Scan for the cell matching the given text and deliver its (X, Y) coordinate at center. 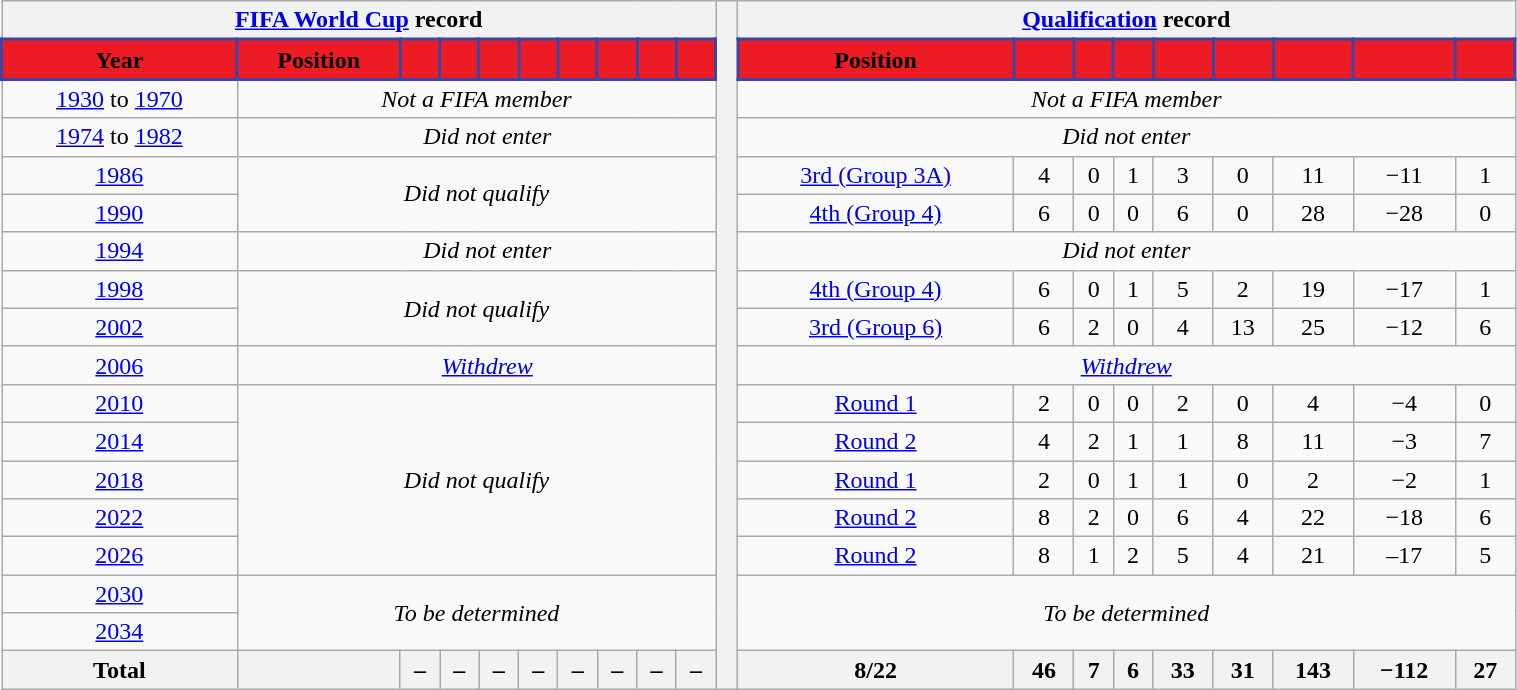
28 (1314, 213)
27 (1485, 670)
−4 (1404, 403)
−3 (1404, 441)
143 (1314, 670)
19 (1314, 289)
2030 (120, 594)
3 (1183, 175)
1990 (120, 213)
3rd (Group 6) (876, 327)
1986 (120, 175)
2022 (120, 518)
2002 (120, 327)
−28 (1404, 213)
8/22 (876, 670)
Qualification record (1126, 20)
2006 (120, 365)
2026 (120, 556)
46 (1044, 670)
Year (120, 60)
−18 (1404, 518)
−17 (1404, 289)
−2 (1404, 479)
31 (1243, 670)
1974 to 1982 (120, 137)
−112 (1404, 670)
22 (1314, 518)
−12 (1404, 327)
2010 (120, 403)
2014 (120, 441)
1998 (120, 289)
1930 to 1970 (120, 98)
2018 (120, 479)
3rd (Group 3A) (876, 175)
21 (1314, 556)
13 (1243, 327)
33 (1183, 670)
25 (1314, 327)
FIFA World Cup record (359, 20)
1994 (120, 251)
–17 (1404, 556)
2034 (120, 632)
Total (120, 670)
−11 (1404, 175)
